Search for the cell housing the specified text and yield its [x, y] center coordinate. 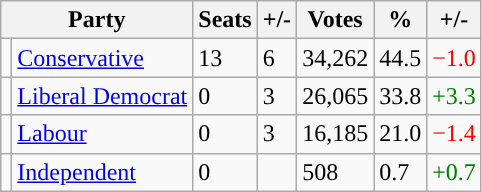
+3.3 [454, 96]
Conservative [102, 58]
Independent [102, 172]
% [400, 20]
Labour [102, 134]
Seats [225, 20]
26,065 [336, 96]
−1.0 [454, 58]
33.8 [400, 96]
13 [225, 58]
34,262 [336, 58]
6 [276, 58]
+0.7 [454, 172]
508 [336, 172]
Party [97, 20]
Liberal Democrat [102, 96]
21.0 [400, 134]
Votes [336, 20]
16,185 [336, 134]
−1.4 [454, 134]
44.5 [400, 58]
0.7 [400, 172]
